Find where the given text appears and provide that cell's center as [x, y] coordinate. 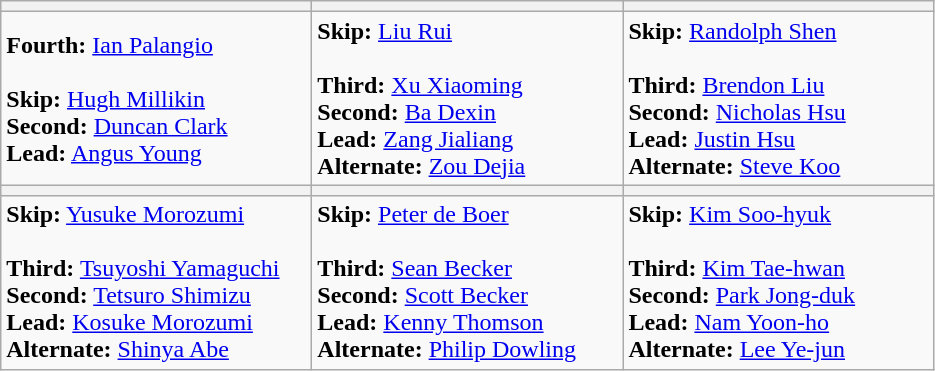
Fourth: Ian PalangioSkip: Hugh Millikin Second: Duncan Clark Lead: Angus Young [156, 98]
Skip: Liu RuiThird: Xu Xiaoming Second: Ba Dexin Lead: Zang Jialiang Alternate: Zou Dejia [468, 98]
Skip: Yusuke MorozumiThird: Tsuyoshi Yamaguchi Second: Tetsuro Shimizu Lead: Kosuke Morozumi Alternate: Shinya Abe [156, 282]
Skip: Kim Soo-hyukThird: Kim Tae-hwan Second: Park Jong-duk Lead: Nam Yoon-ho Alternate: Lee Ye-jun [778, 282]
Skip: Peter de BoerThird: Sean Becker Second: Scott Becker Lead: Kenny Thomson Alternate: Philip Dowling [468, 282]
Skip: Randolph ShenThird: Brendon Liu Second: Nicholas Hsu Lead: Justin Hsu Alternate: Steve Koo [778, 98]
